Locate the cell with the specified text and output its (x, y) center coordinate. 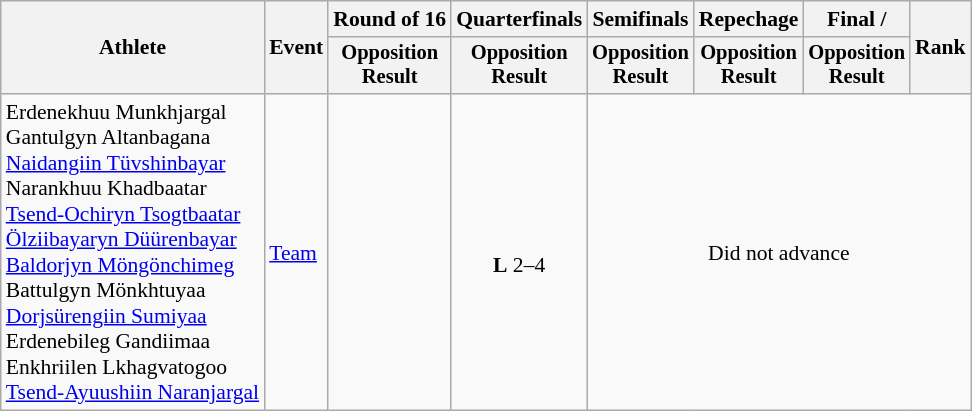
Quarterfinals (519, 19)
Repechage (749, 19)
Rank (940, 48)
Final / (856, 19)
L 2–4 (519, 252)
Round of 16 (390, 19)
Athlete (132, 48)
Event (296, 48)
Did not advance (778, 252)
Team (296, 252)
Semifinals (640, 19)
